Output the [x, y] coordinate of the center of the cell containing the given text.  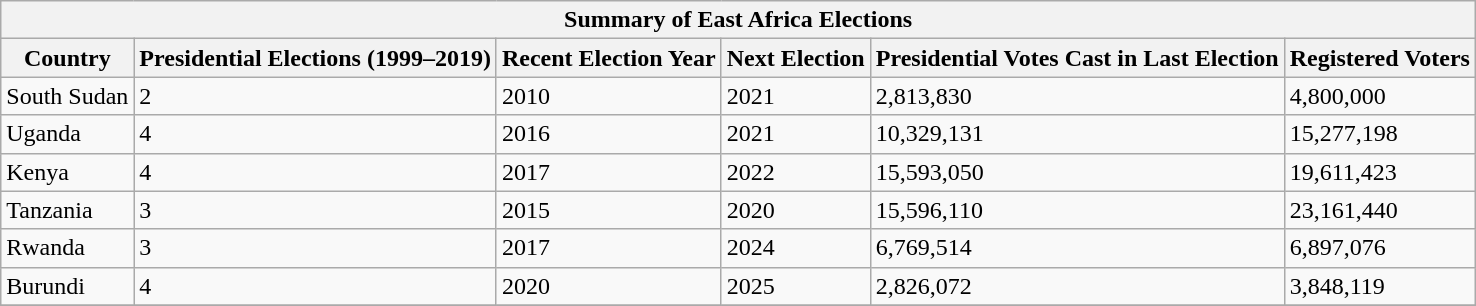
3,848,119 [1380, 286]
Country [68, 58]
Uganda [68, 134]
South Sudan [68, 96]
19,611,423 [1380, 172]
10,329,131 [1077, 134]
15,596,110 [1077, 210]
2,826,072 [1077, 286]
15,593,050 [1077, 172]
Tanzania [68, 210]
4,800,000 [1380, 96]
Recent Election Year [608, 58]
2022 [796, 172]
2010 [608, 96]
6,769,514 [1077, 248]
2016 [608, 134]
Next Election [796, 58]
2015 [608, 210]
Burundi [68, 286]
23,161,440 [1380, 210]
2,813,830 [1077, 96]
Presidential Elections (1999–2019) [316, 58]
Presidential Votes Cast in Last Election [1077, 58]
2024 [796, 248]
Registered Voters [1380, 58]
Kenya [68, 172]
6,897,076 [1380, 248]
2025 [796, 286]
2 [316, 96]
15,277,198 [1380, 134]
Rwanda [68, 248]
Summary of East Africa Elections [738, 20]
